For the text-containing cell, return its midpoint in (x, y) coordinate format. 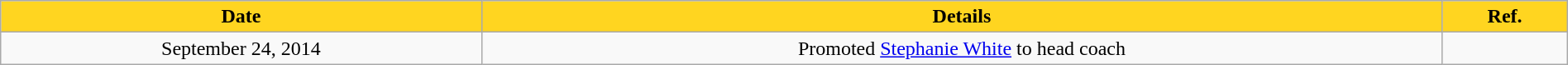
Ref. (1505, 17)
Details (962, 17)
September 24, 2014 (241, 48)
Promoted Stephanie White to head coach (962, 48)
Date (241, 17)
